Return the (X, Y) coordinate for the center point of the cell that contains the specified text.  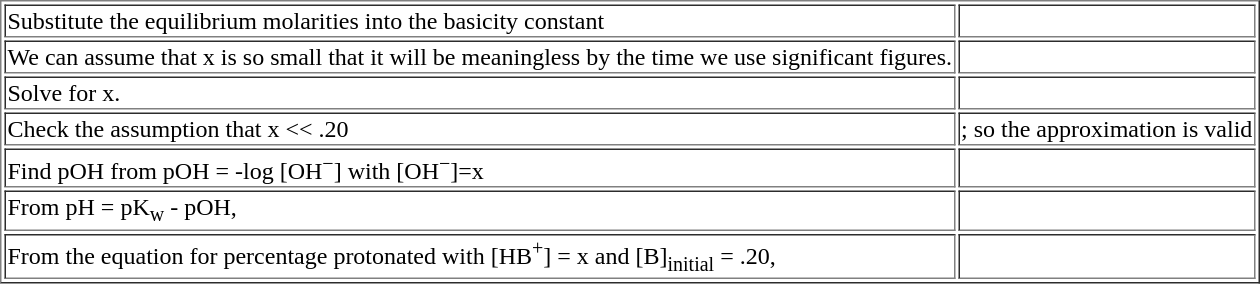
We can assume that x is so small that it will be meaningless by the time we use significant figures. (480, 56)
; so the approximation is valid (1106, 128)
Check the assumption that x << .20 (480, 128)
Substitute the equilibrium molarities into the basicity constant (480, 20)
From pH = pKw - pOH, (480, 210)
Solve for x. (480, 92)
From the equation for percentage protonated with [HB+] = x and [B]initial = .20, (480, 256)
Find pOH from pOH = -log [OH−] with [OH−]=x (480, 168)
